Detect which cell encompasses the target text, then output its (X, Y) center coordinate. 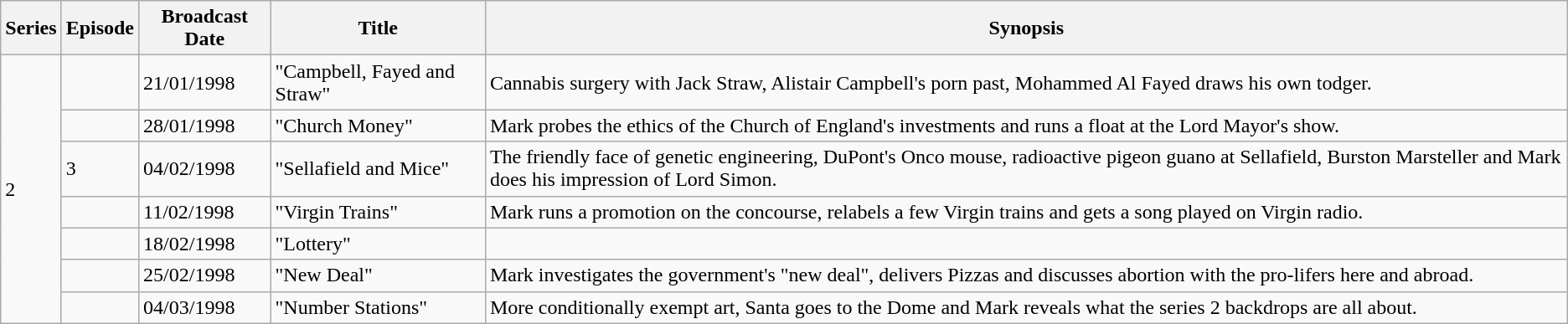
Title (378, 28)
21/01/1998 (204, 82)
"Lottery" (378, 244)
04/02/1998 (204, 169)
Episode (100, 28)
18/02/1998 (204, 244)
Synopsis (1026, 28)
"Sellafield and Mice" (378, 169)
More conditionally exempt art, Santa goes to the Dome and Mark reveals what the series 2 backdrops are all about. (1026, 307)
"Number Stations" (378, 307)
11/02/1998 (204, 212)
Mark runs a promotion on the concourse, relabels a few Virgin trains and gets a song played on Virgin radio. (1026, 212)
25/02/1998 (204, 275)
3 (100, 169)
Mark investigates the government's "new deal", delivers Pizzas and discusses abortion with the pro-lifers here and abroad. (1026, 275)
"Campbell, Fayed and Straw" (378, 82)
"Virgin Trains" (378, 212)
Series (31, 28)
Broadcast Date (204, 28)
2 (31, 189)
04/03/1998 (204, 307)
Cannabis surgery with Jack Straw, Alistair Campbell's porn past, Mohammed Al Fayed draws his own todger. (1026, 82)
Mark probes the ethics of the Church of England's investments and runs a float at the Lord Mayor's show. (1026, 126)
28/01/1998 (204, 126)
"Church Money" (378, 126)
"New Deal" (378, 275)
